From the cell containing the given text, extract its center point as [x, y] coordinate. 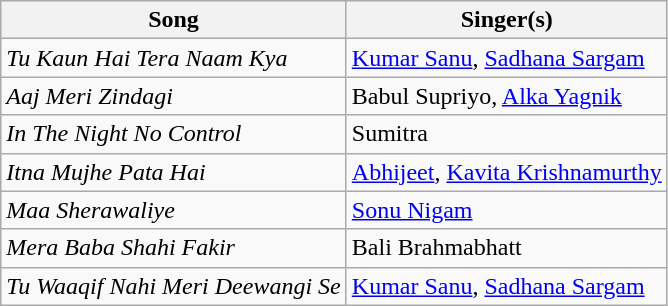
Bali Brahmabhatt [506, 248]
Tu Waaqif Nahi Meri Deewangi Se [174, 286]
Itna Mujhe Pata Hai [174, 172]
Aaj Meri Zindagi [174, 96]
Abhijeet, Kavita Krishnamurthy [506, 172]
Tu Kaun Hai Tera Naam Kya [174, 58]
Maa Sherawaliye [174, 210]
Singer(s) [506, 20]
In The Night No Control [174, 134]
Song [174, 20]
Sonu Nigam [506, 210]
Sumitra [506, 134]
Babul Supriyo, Alka Yagnik [506, 96]
Mera Baba Shahi Fakir [174, 248]
